Return [X, Y] of the center of cell containing provided text 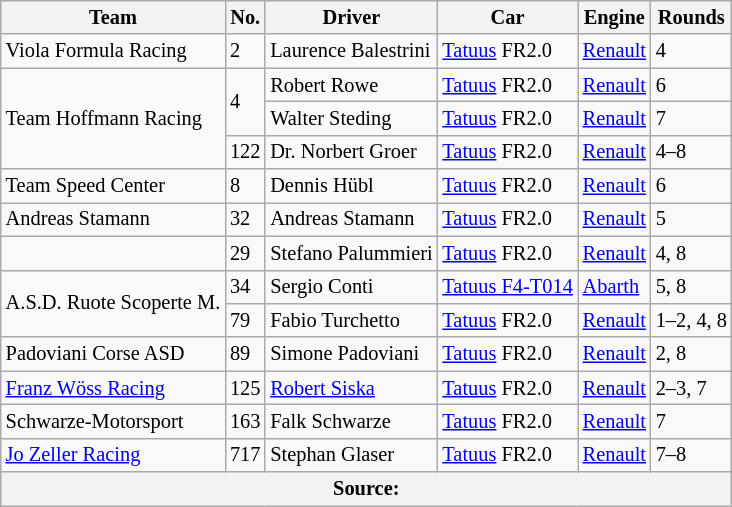
Falk Schwarze [351, 421]
Laurence Balestrini [351, 51]
125 [245, 388]
5, 8 [692, 287]
Engine [614, 17]
2, 8 [692, 354]
2 [245, 51]
Car [508, 17]
4–8 [692, 152]
Abarth [614, 287]
4, 8 [692, 253]
Robert Siska [351, 388]
Stephan Glaser [351, 455]
Dennis Hübl [351, 186]
34 [245, 287]
Robert Rowe [351, 85]
Fabio Turchetto [351, 320]
89 [245, 354]
Sergio Conti [351, 287]
5 [692, 219]
Viola Formula Racing [113, 51]
Rounds [692, 17]
32 [245, 219]
Team Hoffmann Racing [113, 118]
A.S.D. Ruote Scoperte M. [113, 304]
122 [245, 152]
1–2, 4, 8 [692, 320]
Walter Steding [351, 118]
Dr. Norbert Groer [351, 152]
Padoviani Corse ASD [113, 354]
8 [245, 186]
79 [245, 320]
Simone Padoviani [351, 354]
Team [113, 17]
7–8 [692, 455]
717 [245, 455]
163 [245, 421]
No. [245, 17]
29 [245, 253]
Jo Zeller Racing [113, 455]
Driver [351, 17]
Tatuus F4-T014 [508, 287]
Stefano Palummieri [351, 253]
Source: [366, 489]
Schwarze-Motorsport [113, 421]
2–3, 7 [692, 388]
Franz Wöss Racing [113, 388]
Team Speed Center [113, 186]
